Extract the [x, y] coordinate from the center of the cell holding the provided text.  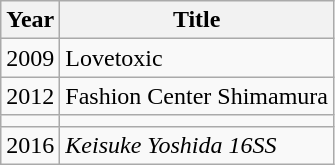
2012 [30, 96]
Title [197, 20]
2016 [30, 145]
Fashion Center Shimamura [197, 96]
Year [30, 20]
Lovetoxic [197, 58]
2009 [30, 58]
Keisuke Yoshida 16SS [197, 145]
